Find where the given text appears and provide that cell's center as (x, y) coordinate. 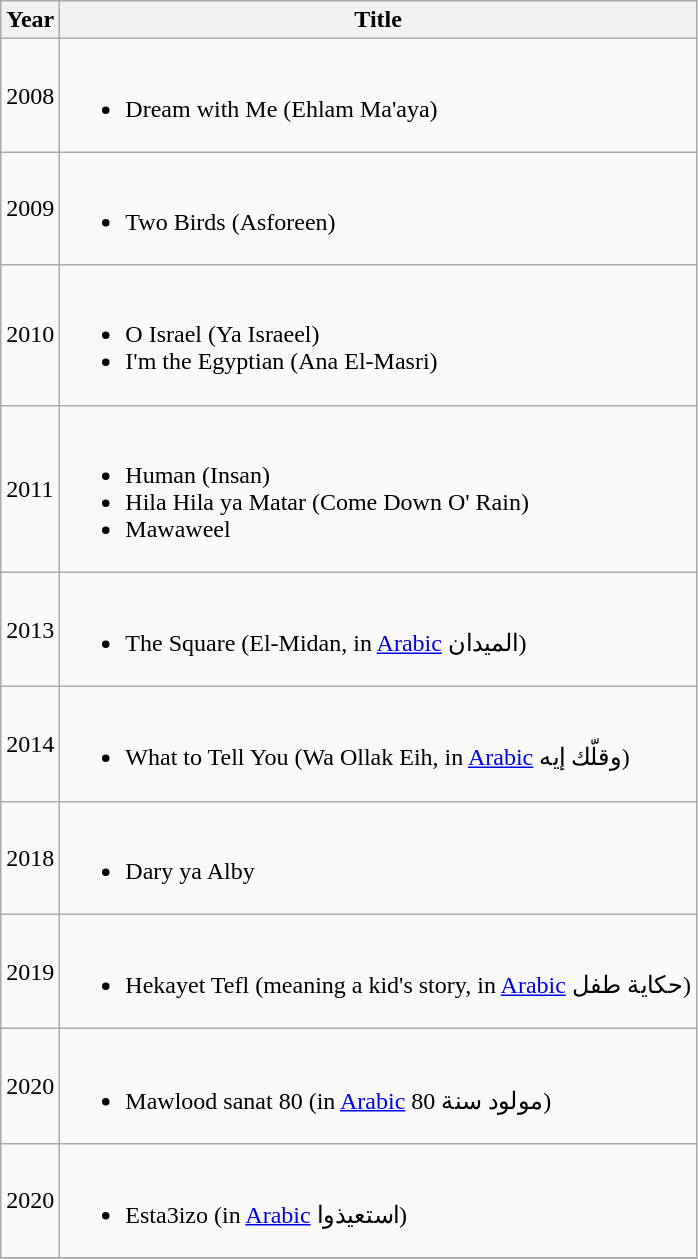
2019 (30, 972)
2011 (30, 488)
Dary ya Alby (378, 858)
Hekayet Tefl (meaning a kid's story, in Arabic حكاية طفل) (378, 972)
2010 (30, 335)
Esta3izo (in Arabic استعيذوا) (378, 1200)
Dream with Me (Ehlam Ma'aya) (378, 96)
The Square (El-Midan, in Arabic الميدان) (378, 630)
2008 (30, 96)
Human (Insan)Hila Hila ya Matar (Come Down O' Rain)Mawaweel (378, 488)
Two Birds (Asforeen) (378, 208)
Title (378, 20)
2009 (30, 208)
2014 (30, 744)
2013 (30, 630)
Year (30, 20)
What to Tell You (Wa Ollak Eih, in Arabic وقلّك إيه) (378, 744)
O Israel (Ya Israeel)I'm the Egyptian (Ana El-Masri) (378, 335)
2018 (30, 858)
Mawlood sanat 80 (in Arabic مولود سنة 80) (378, 1086)
